Extract the (x, y) coordinate from the center of the cell holding the provided text.  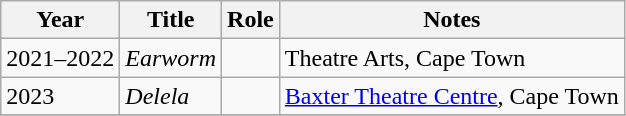
Role (251, 20)
Notes (452, 20)
2021–2022 (60, 58)
Delela (171, 96)
Year (60, 20)
2023 (60, 96)
Baxter Theatre Centre, Cape Town (452, 96)
Title (171, 20)
Theatre Arts, Cape Town (452, 58)
Earworm (171, 58)
